Output the (X, Y) coordinate of the center of the cell containing the given text.  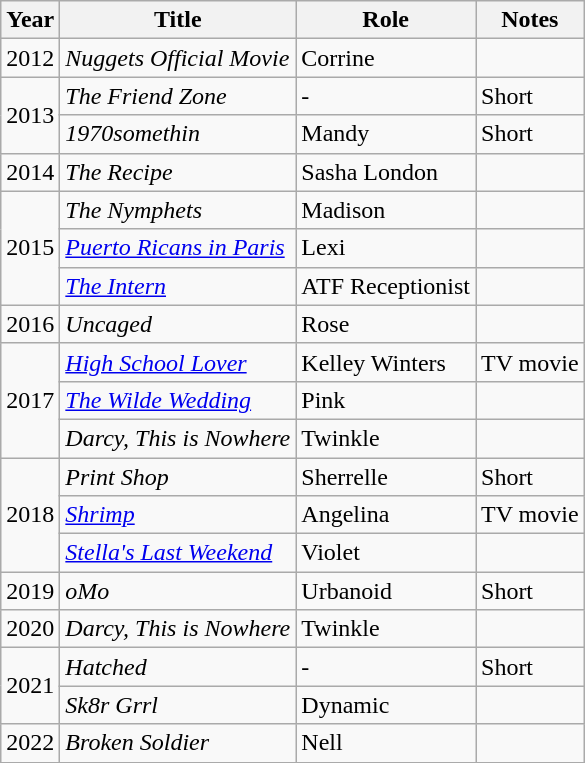
Broken Soldier (178, 743)
The Friend Zone (178, 96)
Title (178, 20)
2014 (30, 172)
Print Shop (178, 477)
The Nymphets (178, 210)
Violet (386, 553)
2020 (30, 629)
Pink (386, 400)
Rose (386, 324)
Corrine (386, 58)
Angelina (386, 515)
2012 (30, 58)
Sherrelle (386, 477)
oMo (178, 591)
The Wilde Wedding (178, 400)
Sasha London (386, 172)
Hatched (178, 667)
2016 (30, 324)
Urbanoid (386, 591)
Sk8r Grrl (178, 705)
Madison (386, 210)
Role (386, 20)
2018 (30, 515)
Mandy (386, 134)
Lexi (386, 248)
Dynamic (386, 705)
1970somethin (178, 134)
Uncaged (178, 324)
2013 (30, 115)
Shrimp (178, 515)
2021 (30, 686)
The Intern (178, 286)
Kelley Winters (386, 362)
2017 (30, 400)
The Recipe (178, 172)
2022 (30, 743)
Stella's Last Weekend (178, 553)
Notes (530, 20)
High School Lover (178, 362)
Year (30, 20)
Nell (386, 743)
Nuggets Official Movie (178, 58)
Puerto Ricans in Paris (178, 248)
2019 (30, 591)
ATF Receptionist (386, 286)
2015 (30, 248)
